Return [X, Y] of the center of cell containing provided text 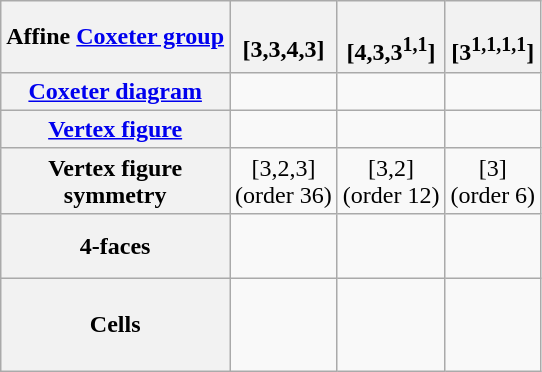
Coxeter diagram [116, 91]
[3](order 6) [493, 180]
[4,3,31,1] [391, 37]
4-faces [116, 246]
Vertex figuresymmetry [116, 180]
[3,3,4,3] [284, 37]
[31,1,1,1] [493, 37]
Affine Coxeter group [116, 37]
[3,2,3](order 36) [284, 180]
Vertex figure [116, 129]
[3,2](order 12) [391, 180]
Cells [116, 325]
